Search for the cell housing the specified text and yield its [x, y] center coordinate. 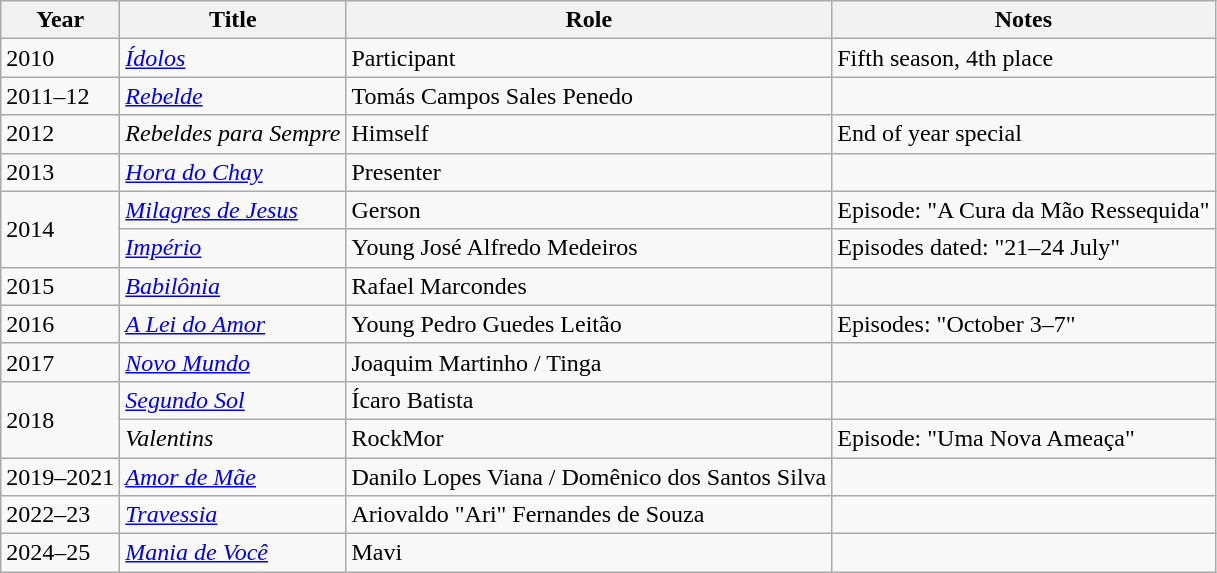
Episode: "Uma Nova Ameaça" [1024, 438]
2013 [60, 172]
Year [60, 20]
Novo Mundo [233, 362]
Episode: "A Cura da Mão Ressequida" [1024, 210]
End of year special [1024, 134]
2017 [60, 362]
2012 [60, 134]
Gerson [589, 210]
Title [233, 20]
RockMor [589, 438]
Ídolos [233, 58]
Ícaro Batista [589, 400]
Presenter [589, 172]
Segundo Sol [233, 400]
Travessia [233, 515]
Fifth season, 4th place [1024, 58]
2022–23 [60, 515]
Hora do Chay [233, 172]
Rebeldes para Sempre [233, 134]
Young José Alfredo Medeiros [589, 248]
Ariovaldo "Ari" Fernandes de Souza [589, 515]
2015 [60, 286]
Himself [589, 134]
A Lei do Amor [233, 324]
2019–2021 [60, 477]
Danilo Lopes Viana / Domênico dos Santos Silva [589, 477]
Tomás Campos Sales Penedo [589, 96]
2010 [60, 58]
2018 [60, 419]
Notes [1024, 20]
Babilônia [233, 286]
2014 [60, 229]
Império [233, 248]
Participant [589, 58]
Mavi [589, 553]
Amor de Mãe [233, 477]
2016 [60, 324]
Mania de Você [233, 553]
Milagres de Jesus [233, 210]
Rebelde [233, 96]
Joaquim Martinho / Tinga [589, 362]
2024–25 [60, 553]
Valentins [233, 438]
Role [589, 20]
Episodes: "October 3–7" [1024, 324]
Young Pedro Guedes Leitão [589, 324]
2011–12 [60, 96]
Episodes dated: "21–24 July" [1024, 248]
Rafael Marcondes [589, 286]
